Find where the given text appears and provide that cell's center as [x, y] coordinate. 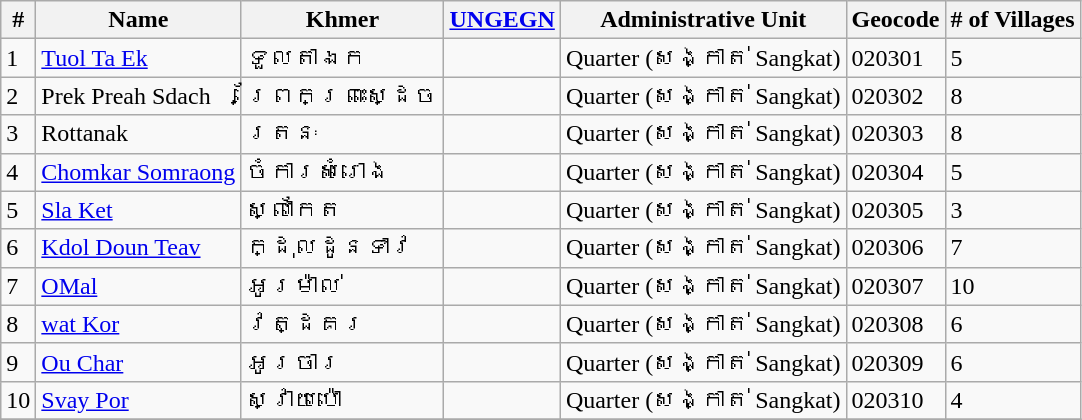
វត្ដគរ [342, 324]
អូរម៉ាល់ [342, 286]
Rottanak [138, 134]
Sla Ket [138, 210]
Kdol Doun Teav [138, 248]
Khmer [342, 20]
ក្ដុលដូនទាវ [342, 248]
# of Villages [1012, 20]
020303 [896, 134]
OMal [138, 286]
ទួលតាឯក [342, 58]
2 [18, 96]
020307 [896, 286]
020301 [896, 58]
# [18, 20]
Geocode [896, 20]
020305 [896, 210]
020304 [896, 172]
020310 [896, 400]
1 [18, 58]
Svay Por [138, 400]
ព្រែកព្រះស្ដេច [342, 96]
UNGEGN [502, 20]
ចំការសំរោង [342, 172]
Tuol Ta Ek [138, 58]
wat Kor [138, 324]
Name [138, 20]
020309 [896, 362]
ស្លាកែត [342, 210]
020302 [896, 96]
Ou Char [138, 362]
Administrative Unit [703, 20]
Prek Preah Sdach [138, 96]
Chomkar Somraong [138, 172]
រតនៈ [342, 134]
020308 [896, 324]
9 [18, 362]
ស្វាយប៉ោ [342, 400]
020306 [896, 248]
អូរចារ [342, 362]
